Return the (X, Y) coordinate for the center point of the cell that contains the specified text.  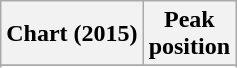
Chart (2015) (72, 34)
Peak position (189, 34)
